Detect which cell encompasses the target text, then output its (x, y) center coordinate. 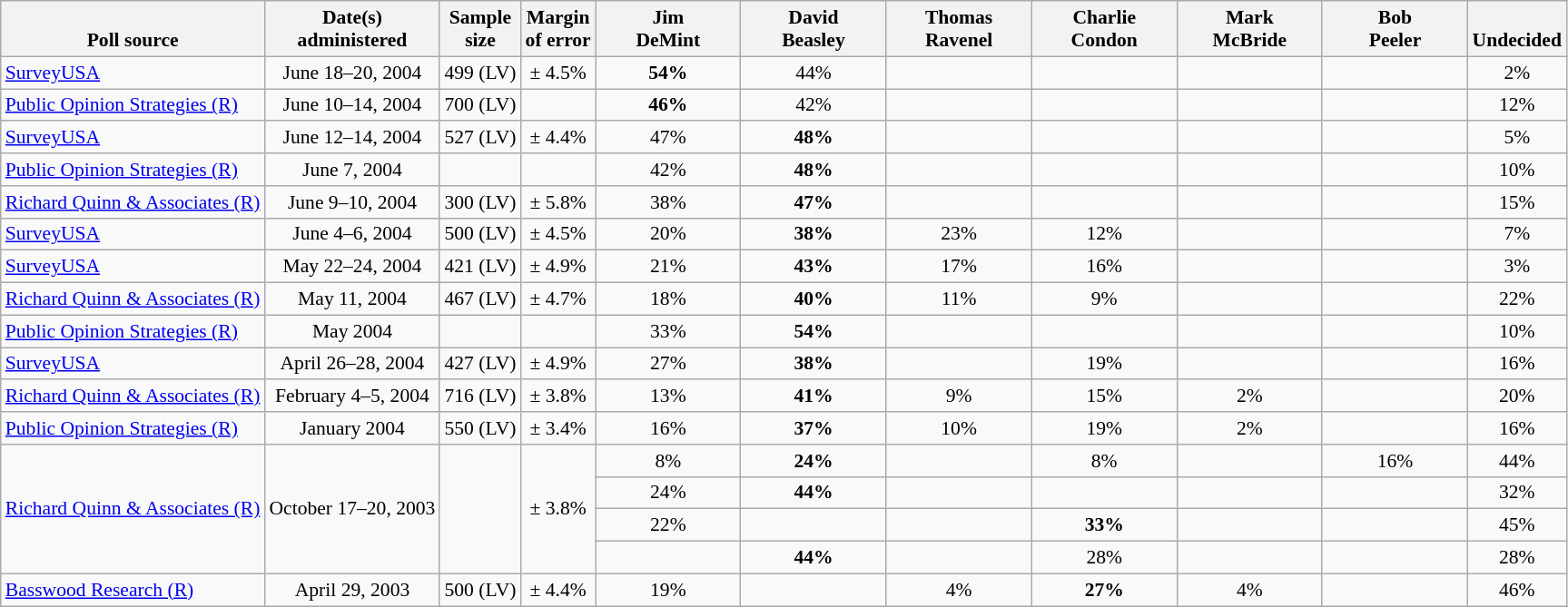
21% (668, 267)
± 4.7% (558, 299)
40% (814, 299)
7% (1517, 234)
± 5.8% (558, 202)
June 7, 2004 (352, 170)
499 (LV) (479, 73)
45% (1517, 525)
June 10–14, 2004 (352, 105)
MarkMcBride (1249, 29)
527 (LV) (479, 138)
Undecided (1517, 29)
CharlieCondon (1104, 29)
DavidBeasley (814, 29)
300 (LV) (479, 202)
5% (1517, 138)
± 3.4% (558, 428)
May 2004 (352, 331)
23% (959, 234)
Date(s)administered (352, 29)
3% (1517, 267)
October 17–20, 2003 (352, 509)
BobPeeler (1395, 29)
421 (LV) (479, 267)
700 (LV) (479, 105)
JimDeMint (668, 29)
467 (LV) (479, 299)
17% (959, 267)
June 4–6, 2004 (352, 234)
June 9–10, 2004 (352, 202)
550 (LV) (479, 428)
41% (814, 397)
ThomasRavenel (959, 29)
Marginof error (558, 29)
June 18–20, 2004 (352, 73)
April 29, 2003 (352, 590)
April 26–28, 2004 (352, 364)
37% (814, 428)
43% (814, 267)
32% (1517, 493)
May 11, 2004 (352, 299)
Samplesize (479, 29)
May 22–24, 2004 (352, 267)
11% (959, 299)
427 (LV) (479, 364)
716 (LV) (479, 397)
Basswood Research (R) (133, 590)
June 12–14, 2004 (352, 138)
13% (668, 397)
January 2004 (352, 428)
18% (668, 299)
February 4–5, 2004 (352, 397)
Poll source (133, 29)
